Determine the (x, y) coordinate at the center of the cell enclosing the given text.  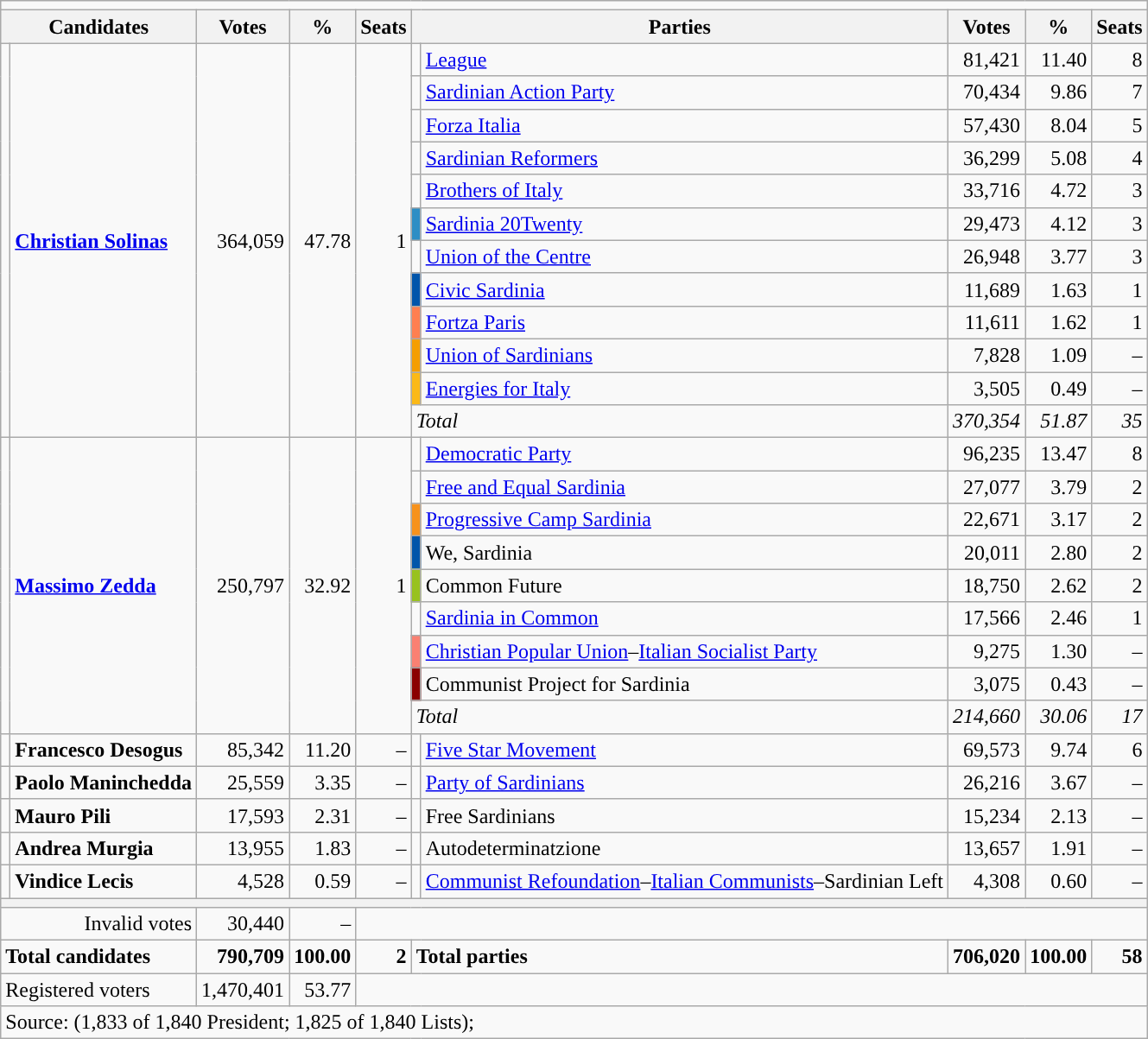
15,234 (986, 815)
11,689 (986, 289)
Massimo Zedda (104, 586)
26,948 (986, 257)
790,709 (244, 957)
Party of Sardinians (684, 782)
Vindice Lecis (104, 881)
Candidates (98, 27)
96,235 (986, 454)
4,308 (986, 881)
Christian Solinas (104, 240)
11.20 (323, 750)
1,470,401 (244, 990)
7,828 (986, 355)
3.17 (1059, 520)
Francesco Desogus (104, 750)
Christian Popular Union–Italian Socialist Party (684, 651)
5 (1119, 125)
69,573 (986, 750)
4.72 (1059, 191)
364,059 (244, 240)
Union of the Centre (684, 257)
11.40 (1059, 60)
22,671 (986, 520)
53.77 (323, 990)
370,354 (986, 421)
17 (1119, 717)
League (684, 60)
32.92 (323, 586)
5.08 (1059, 158)
6 (1119, 750)
250,797 (244, 586)
Union of Sardinians (684, 355)
Source: (1,833 of 1,840 President; 1,825 of 1,840 Lists); (574, 1023)
20,011 (986, 553)
3,075 (986, 684)
Energies for Italy (684, 388)
Communist Refoundation–Italian Communists–Sardinian Left (684, 881)
Sardinia in Common (684, 618)
214,660 (986, 717)
2.80 (1059, 553)
Sardinian Reformers (684, 158)
2.13 (1059, 815)
1.30 (1059, 651)
18,750 (986, 586)
17,566 (986, 618)
Sardinia 20Twenty (684, 224)
2.46 (1059, 618)
7 (1119, 92)
Free Sardinians (684, 815)
17,593 (244, 815)
3.67 (1059, 782)
Mauro Pili (104, 815)
3,505 (986, 388)
Common Future (684, 586)
Andrea Murgia (104, 848)
Brothers of Italy (684, 191)
0.43 (1059, 684)
Paolo Maninchedda (104, 782)
1.91 (1059, 848)
27,077 (986, 487)
Free and Equal Sardinia (684, 487)
3.79 (1059, 487)
0.59 (323, 881)
1.63 (1059, 289)
1.09 (1059, 355)
25,559 (244, 782)
13,657 (986, 848)
29,473 (986, 224)
4 (1119, 158)
Total candidates (98, 957)
Autodeterminatzione (684, 848)
Democratic Party (684, 454)
Civic Sardinia (684, 289)
Registered voters (98, 990)
11,611 (986, 322)
We, Sardinia (684, 553)
3.77 (1059, 257)
51.87 (1059, 421)
Sardinian Action Party (684, 92)
70,434 (986, 92)
47.78 (323, 240)
8.04 (1059, 125)
36,299 (986, 158)
0.60 (1059, 881)
26,216 (986, 782)
Five Star Movement (684, 750)
30.06 (1059, 717)
33,716 (986, 191)
4,528 (244, 881)
2.62 (1059, 586)
57,430 (986, 125)
13,955 (244, 848)
Total parties (679, 957)
706,020 (986, 957)
1.62 (1059, 322)
35 (1119, 421)
Communist Project for Sardinia (684, 684)
85,342 (244, 750)
1.83 (323, 848)
30,440 (244, 924)
81,421 (986, 60)
Progressive Camp Sardinia (684, 520)
9.86 (1059, 92)
3.35 (323, 782)
Invalid votes (98, 924)
13.47 (1059, 454)
9.74 (1059, 750)
Fortza Paris (684, 322)
9,275 (986, 651)
58 (1119, 957)
2.31 (323, 815)
Parties (679, 27)
4.12 (1059, 224)
Forza Italia (684, 125)
0.49 (1059, 388)
